Locate the cell with the specified text and output its [x, y] center coordinate. 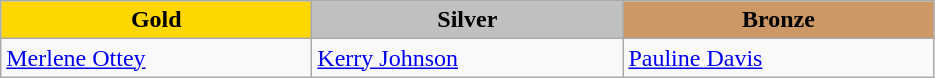
Kerry Johnson [468, 58]
Merlene Ottey [156, 58]
Pauline Davis [778, 58]
Gold [156, 20]
Silver [468, 20]
Bronze [778, 20]
